Determine the (X, Y) coordinate at the center of the cell enclosing the given text.  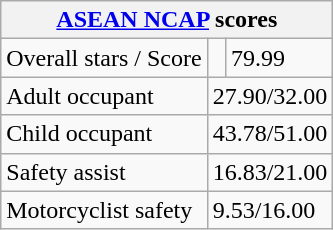
Overall stars / Score (104, 58)
Safety assist (104, 172)
ASEAN NCAP scores (167, 20)
16.83/21.00 (270, 172)
27.90/32.00 (270, 96)
79.99 (278, 58)
Adult occupant (104, 96)
Child occupant (104, 134)
43.78/51.00 (270, 134)
9.53/16.00 (270, 210)
Motorcyclist safety (104, 210)
